Return the [x, y] coordinate for the center point of the cell that contains the specified text.  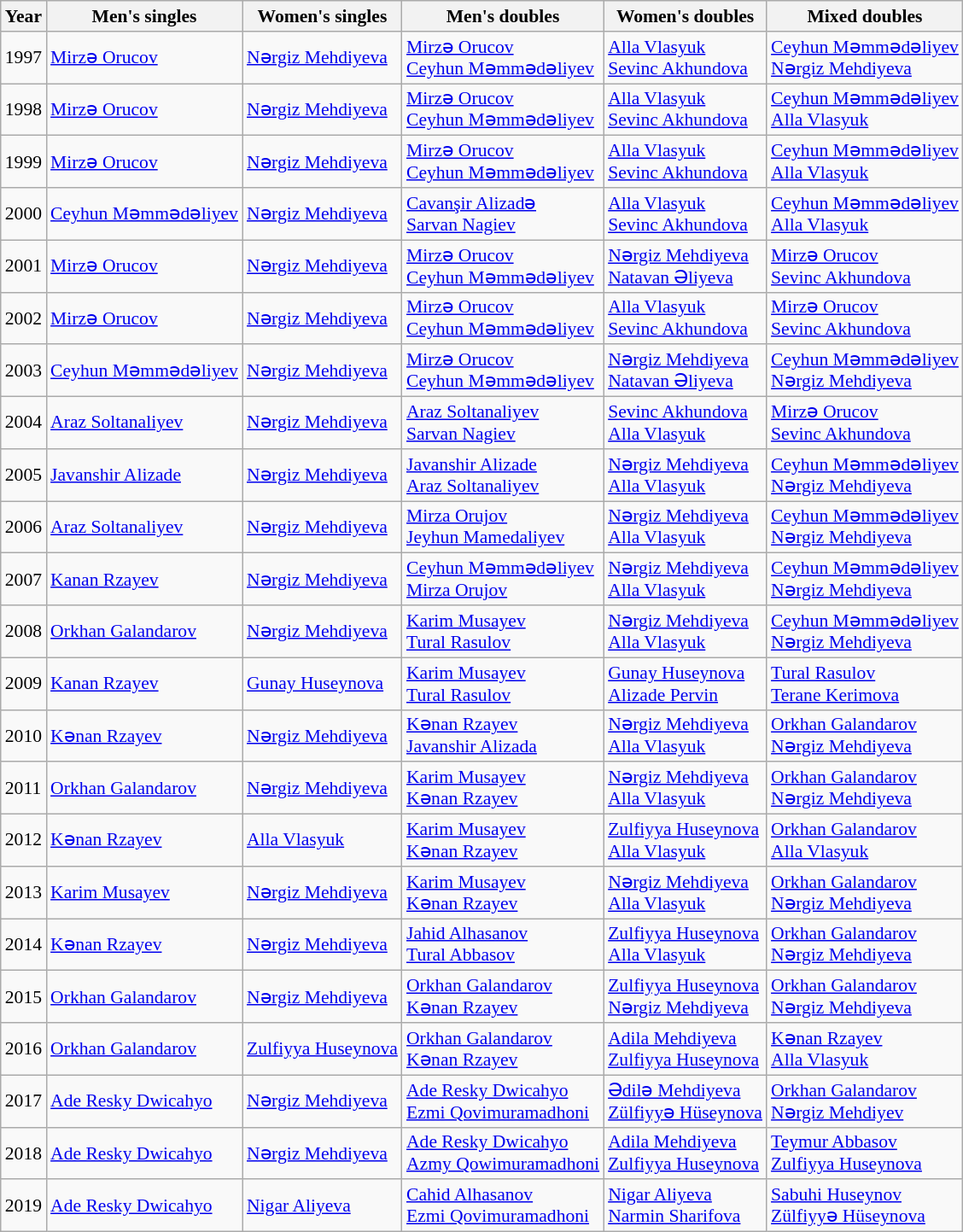
Zulfiyya Huseynova Nərgiz Mehdiyeva [685, 997]
2004 [24, 423]
Araz Soltanaliyev Sarvan Nagiev [503, 423]
Women's doubles [685, 16]
Gunay Huseynova [323, 683]
Zulfiyya Huseynova [323, 1048]
2016 [24, 1048]
Nigar Aliyeva Narmin Sharifova [685, 1206]
2012 [24, 840]
1999 [24, 162]
Cahid Alhasanov Ezmi Qovimuramadhoni [503, 1206]
2017 [24, 1101]
2014 [24, 944]
Javanshir Alizade Araz Soltanaliyev [503, 475]
Orkhan Galandarov Nərgiz Mehdiyev [865, 1101]
2019 [24, 1206]
Mixed doubles [865, 16]
2005 [24, 475]
Javanshir Alizade [144, 475]
2003 [24, 371]
Alla Vlasyuk [323, 840]
Ədilə Mehdiyeva Zülfiyyə Hüseynova [685, 1101]
2009 [24, 683]
2018 [24, 1153]
2001 [24, 266]
Nigar Aliyeva [323, 1206]
2011 [24, 789]
Ade Resky Dwicahyo Ezmi Qovimuramadhoni [503, 1101]
Kənan Rzayev Alla Vlasyuk [865, 1048]
Men's doubles [503, 16]
Jahid Alhasanov Tural Abbasov [503, 944]
Gunay Huseynova Alizade Pervin [685, 683]
2000 [24, 213]
2006 [24, 528]
1998 [24, 109]
Orkhan Galandarov Alla Vlasyuk [865, 840]
Tural Rasulov Terane Kerimova [865, 683]
Ceyhun Məmmədəliyev Mirza Orujov [503, 579]
Cavanşir Alizadə Sarvan Nagiev [503, 213]
Mirza Orujov Jeyhun Mamedaliyev [503, 528]
2007 [24, 579]
Karim Musayev [144, 893]
2013 [24, 893]
Teymur Abbasov Zulfiyya Huseynova [865, 1153]
2008 [24, 632]
Year [24, 16]
Kənan Rzayev Javanshir Alizada [503, 736]
2015 [24, 997]
Men's singles [144, 16]
2010 [24, 736]
1997 [24, 58]
Women's singles [323, 16]
Ade Resky Dwicahyo Azmy Qowimuramadhoni [503, 1153]
Sabuhi Huseynov Zülfiyyə Hüseynova [865, 1206]
Sevinc Akhundova Alla Vlasyuk [685, 423]
2002 [24, 318]
